Return the (x, y) coordinate for the center point of the cell that contains the specified text.  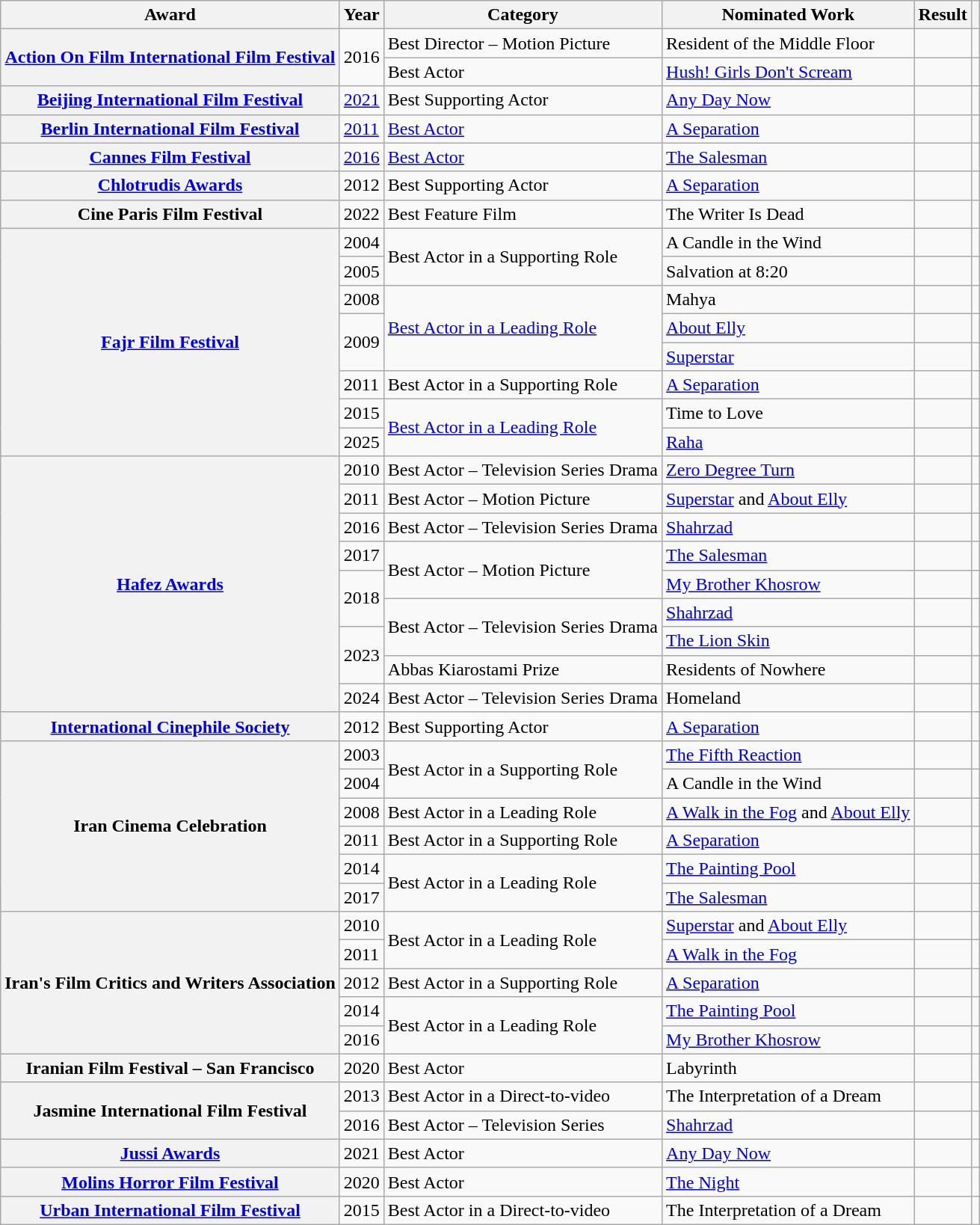
International Cinephile Society (170, 726)
Best Actor – Television Series (523, 1125)
Result (943, 15)
Award (170, 15)
The Lion Skin (788, 641)
2018 (362, 598)
Iranian Film Festival – San Francisco (170, 1068)
The Fifth Reaction (788, 755)
Zero Degree Turn (788, 470)
Year (362, 15)
Iran Cinema Celebration (170, 826)
Residents of Nowhere (788, 669)
2003 (362, 755)
Cine Paris Film Festival (170, 214)
2005 (362, 271)
Chlotrudis Awards (170, 185)
Urban International Film Festival (170, 1210)
A Walk in the Fog and About Elly (788, 811)
Mahya (788, 299)
Action On Film International Film Festival (170, 58)
About Elly (788, 328)
2022 (362, 214)
Category (523, 15)
2024 (362, 698)
Resident of the Middle Floor (788, 43)
Nominated Work (788, 15)
2009 (362, 342)
A Walk in the Fog (788, 954)
Jussi Awards (170, 1153)
Hafez Awards (170, 585)
Molins Horror Film Festival (170, 1182)
Time to Love (788, 414)
Salvation at 8:20 (788, 271)
The Night (788, 1182)
Raha (788, 442)
Best Director – Motion Picture (523, 43)
2025 (362, 442)
Cannes Film Festival (170, 157)
The Writer Is Dead (788, 214)
2013 (362, 1096)
Beijing International Film Festival (170, 100)
Hush! Girls Don't Scream (788, 72)
Homeland (788, 698)
Labyrinth (788, 1068)
Iran's Film Critics and Writers Association (170, 983)
Best Feature Film (523, 214)
2023 (362, 655)
Jasmine International Film Festival (170, 1111)
Superstar (788, 357)
Berlin International Film Festival (170, 129)
Abbas Kiarostami Prize (523, 669)
Fajr Film Festival (170, 342)
